Provide the [X, Y] coordinate of the cell's center where the given text is located.  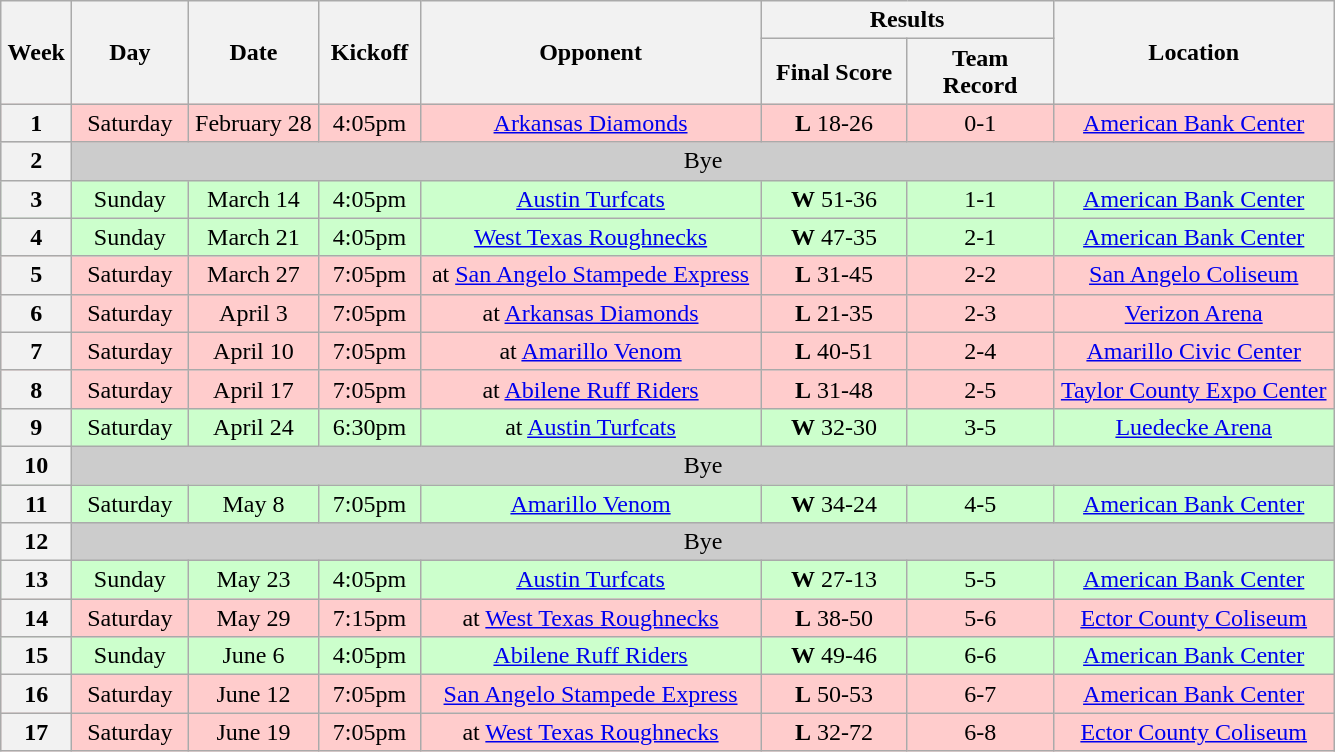
March 14 [254, 199]
L 40-51 [834, 351]
April 3 [254, 313]
2-5 [980, 389]
7:15pm [370, 618]
1 [36, 123]
Kickoff [370, 52]
May 29 [254, 618]
Luedecke Arena [1194, 427]
Taylor County Expo Center [1194, 389]
June 6 [254, 656]
Team Record [980, 72]
6-6 [980, 656]
L 18-26 [834, 123]
6-7 [980, 694]
L 31-45 [834, 275]
February 28 [254, 123]
Location [1194, 52]
at Austin Turfcats [590, 427]
at Abilene Ruff Riders [590, 389]
2 [36, 161]
W 27-13 [834, 580]
L 38-50 [834, 618]
7 [36, 351]
W 49-46 [834, 656]
16 [36, 694]
San Angelo Stampede Express [590, 694]
Amarillo Civic Center [1194, 351]
4-5 [980, 503]
April 10 [254, 351]
Verizon Arena [1194, 313]
5-5 [980, 580]
6:30pm [370, 427]
May 8 [254, 503]
2-2 [980, 275]
March 27 [254, 275]
5 [36, 275]
San Angelo Coliseum [1194, 275]
13 [36, 580]
W 47-35 [834, 237]
Week [36, 52]
Arkansas Diamonds [590, 123]
2-3 [980, 313]
12 [36, 542]
6 [36, 313]
2-1 [980, 237]
5-6 [980, 618]
8 [36, 389]
L 50-53 [834, 694]
6-8 [980, 732]
June 12 [254, 694]
April 24 [254, 427]
at Arkansas Diamonds [590, 313]
Results [907, 20]
W 32-30 [834, 427]
at Amarillo Venom [590, 351]
April 17 [254, 389]
May 23 [254, 580]
11 [36, 503]
Day [130, 52]
2-4 [980, 351]
L 21-35 [834, 313]
15 [36, 656]
17 [36, 732]
9 [36, 427]
at San Angelo Stampede Express [590, 275]
3 [36, 199]
West Texas Roughnecks [590, 237]
W 34-24 [834, 503]
14 [36, 618]
0-1 [980, 123]
L 32-72 [834, 732]
10 [36, 465]
Final Score [834, 72]
1-1 [980, 199]
June 19 [254, 732]
W 51-36 [834, 199]
4 [36, 237]
Opponent [590, 52]
3-5 [980, 427]
March 21 [254, 237]
Abilene Ruff Riders [590, 656]
Amarillo Venom [590, 503]
L 31-48 [834, 389]
Date [254, 52]
